Identify which cell holds the provided text, then report its [x, y] central coordinate. 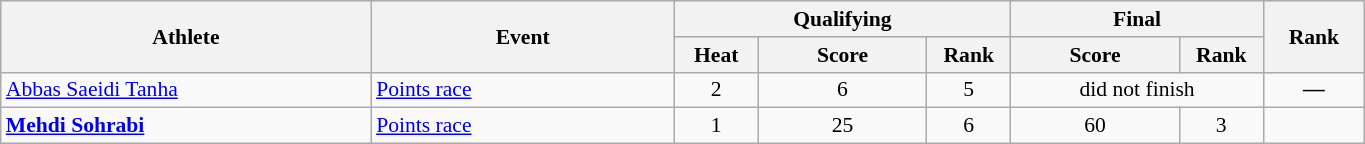
Qualifying [842, 19]
Heat [716, 55]
— [1314, 90]
60 [1095, 126]
1 [716, 126]
Mehdi Sohrabi [186, 126]
2 [716, 90]
25 [842, 126]
Athlete [186, 36]
Final [1138, 19]
3 [1221, 126]
did not finish [1138, 90]
5 [969, 90]
Event [522, 36]
Abbas Saeidi Tanha [186, 90]
